From the cell containing the given text, extract its center point as (x, y) coordinate. 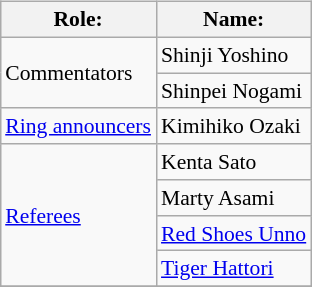
Ring announcers (78, 126)
Kimihiko Ozaki (234, 126)
Kenta Sato (234, 162)
Referees (78, 215)
Tiger Hattori (234, 269)
Marty Asami (234, 198)
Name: (234, 20)
Shinji Yoshino (234, 55)
Red Shoes Unno (234, 233)
Role: (78, 20)
Commentators (78, 72)
Shinpei Nogami (234, 91)
